Determine the (X, Y) coordinate at the center of the cell enclosing the given text.  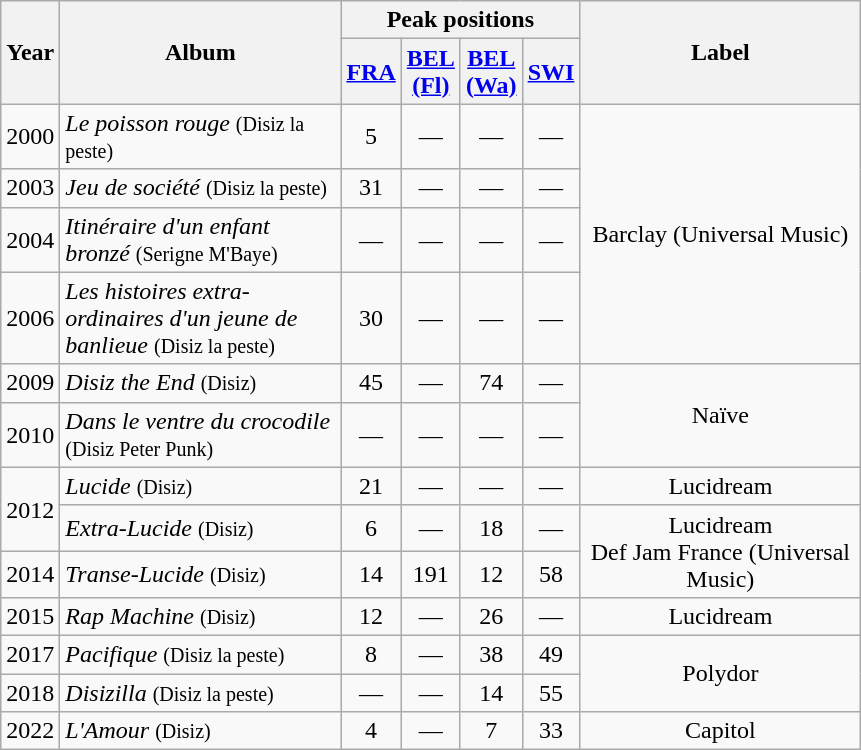
8 (371, 654)
31 (371, 188)
2014 (30, 574)
Album (200, 52)
2009 (30, 383)
2010 (30, 434)
Lucide (Disiz) (200, 486)
Rap Machine (Disiz) (200, 616)
Pacifique (Disiz la peste) (200, 654)
18 (491, 528)
Le poisson rouge (Disiz la peste) (200, 136)
BEL(Wa) (491, 72)
Transe-Lucide (Disiz) (200, 574)
Dans le ventre du crocodile (Disiz Peter Punk) (200, 434)
49 (551, 654)
7 (491, 731)
2022 (30, 731)
58 (551, 574)
2018 (30, 693)
L'Amour (Disiz) (200, 731)
Extra-Lucide (Disiz) (200, 528)
2000 (30, 136)
Disizilla (Disiz la peste) (200, 693)
30 (371, 318)
33 (551, 731)
Itinéraire d'un enfant bronzé (Serigne M'Baye) (200, 240)
SWI (551, 72)
2003 (30, 188)
Disiz the End (Disiz) (200, 383)
FRA (371, 72)
Lucidream Def Jam France (Universal Music) (720, 551)
Polydor (720, 673)
45 (371, 383)
Capitol (720, 731)
Year (30, 52)
Jeu de société (Disiz la peste) (200, 188)
2006 (30, 318)
6 (371, 528)
38 (491, 654)
2017 (30, 654)
55 (551, 693)
74 (491, 383)
191 (430, 574)
Les histoires extra-ordinaires d'un jeune de banlieue (Disiz la peste) (200, 318)
26 (491, 616)
4 (371, 731)
2012 (30, 509)
21 (371, 486)
BEL(Fl) (430, 72)
2004 (30, 240)
5 (371, 136)
Peak positions (460, 20)
Label (720, 52)
Naïve (720, 416)
2015 (30, 616)
Barclay (Universal Music) (720, 234)
